Pinpoint the cell where the given text exists, returning its [X, Y] midpoint coordinate. 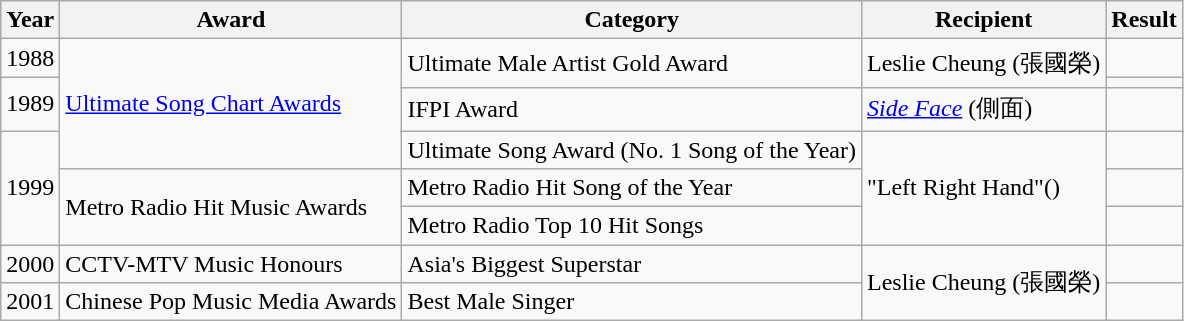
Chinese Pop Music Media Awards [231, 302]
Asia's Biggest Superstar [632, 264]
2000 [30, 264]
1989 [30, 104]
Ultimate Male Artist Gold Award [632, 64]
Best Male Singer [632, 302]
Result [1144, 20]
2001 [30, 302]
Award [231, 20]
Ultimate Song Award (No. 1 Song of the Year) [632, 149]
Metro Radio Hit Song of the Year [632, 188]
1988 [30, 58]
Metro Radio Hit Music Awards [231, 207]
Side Face (側面) [983, 110]
Recipient [983, 20]
1999 [30, 187]
IFPI Award [632, 110]
Metro Radio Top 10 Hit Songs [632, 226]
"Left Right Hand"() [983, 187]
CCTV-MTV Music Honours [231, 264]
Year [30, 20]
Category [632, 20]
Ultimate Song Chart Awards [231, 104]
